Determine the (x, y) coordinate at the center of the cell enclosing the given text.  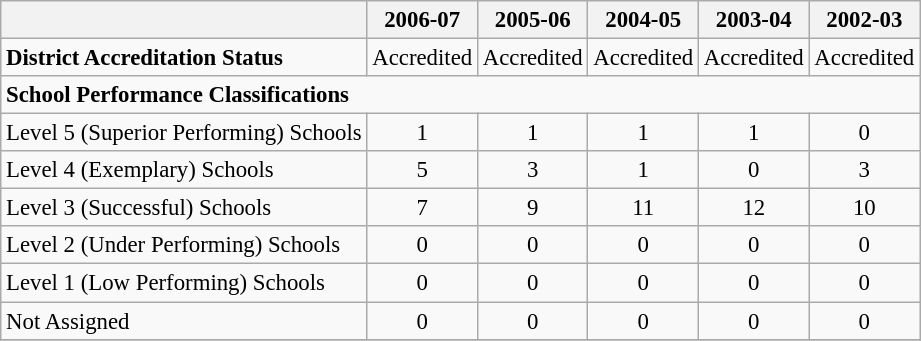
Level 5 (Superior Performing) Schools (184, 133)
2003-04 (754, 20)
School Performance Classifications (460, 95)
9 (532, 208)
11 (644, 208)
Level 3 (Successful) Schools (184, 208)
District Accreditation Status (184, 58)
Level 4 (Exemplary) Schools (184, 170)
2004-05 (644, 20)
Level 2 (Under Performing) Schools (184, 245)
2002-03 (864, 20)
Not Assigned (184, 321)
Level 1 (Low Performing) Schools (184, 283)
2006-07 (422, 20)
7 (422, 208)
2005-06 (532, 20)
12 (754, 208)
5 (422, 170)
10 (864, 208)
